Determine the (x, y) coordinate at the center of the cell enclosing the given text.  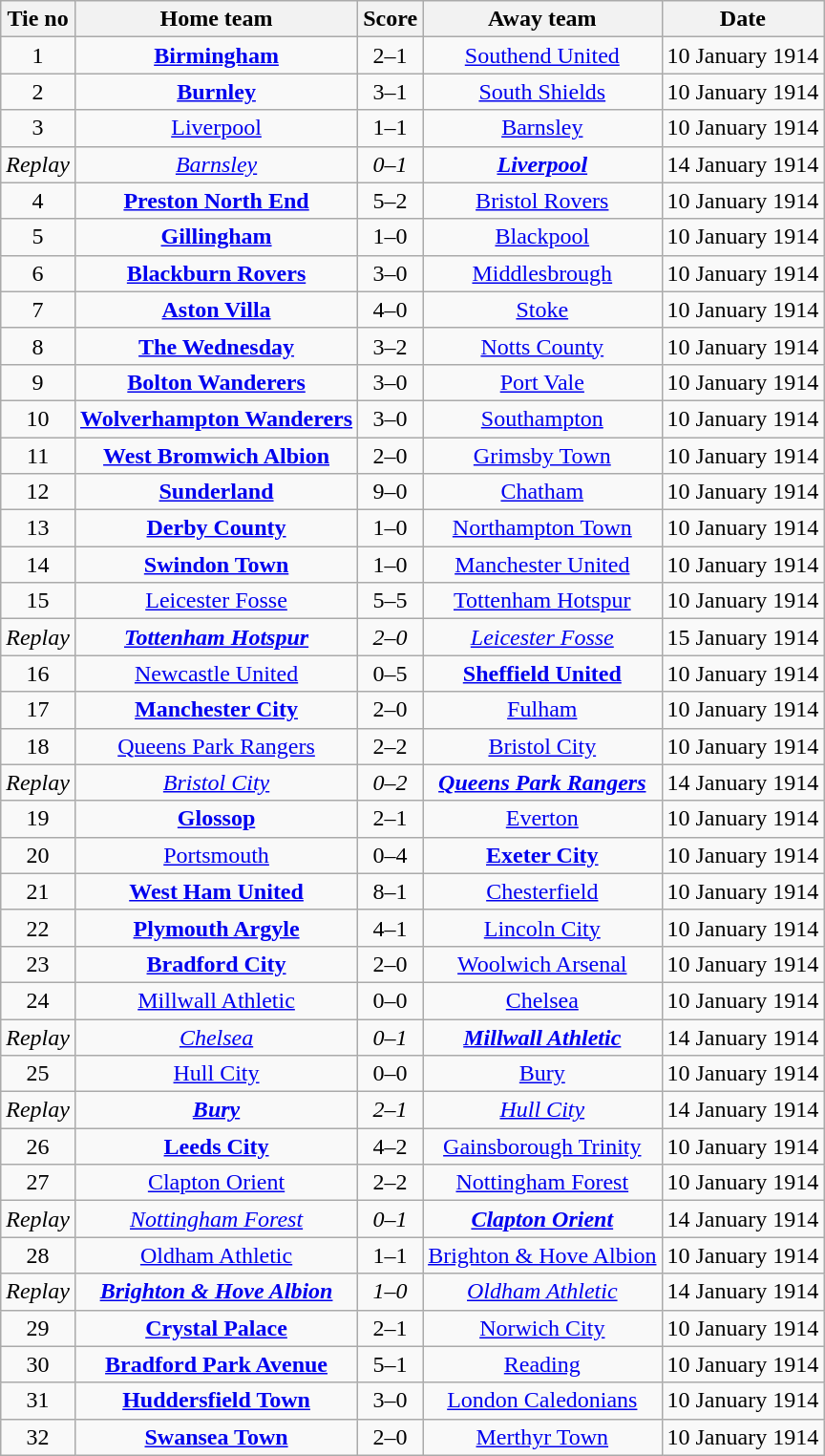
4–2 (391, 1146)
Sheffield United (542, 674)
Everton (542, 819)
21 (38, 891)
Fulham (542, 710)
Crystal Palace (216, 1328)
The Wednesday (216, 346)
2 (38, 92)
Gainsborough Trinity (542, 1146)
Portsmouth (216, 855)
11 (38, 456)
Woolwich Arsenal (542, 964)
Chatham (542, 492)
Stoke (542, 310)
9–0 (391, 492)
Plymouth Argyle (216, 928)
Bristol Rovers (542, 201)
Exeter City (542, 855)
Chesterfield (542, 891)
19 (38, 819)
3–1 (391, 92)
Blackpool (542, 237)
16 (38, 674)
Bolton Wanderers (216, 382)
23 (38, 964)
8–1 (391, 891)
17 (38, 710)
Newcastle United (216, 674)
Notts County (542, 346)
West Ham United (216, 891)
Southend United (542, 55)
Bradford City (216, 964)
Swindon Town (216, 565)
5–5 (391, 601)
15 (38, 601)
26 (38, 1146)
0–4 (391, 855)
Reading (542, 1364)
29 (38, 1328)
Tie no (38, 19)
4–1 (391, 928)
8 (38, 346)
Lincoln City (542, 928)
1 (38, 55)
Port Vale (542, 382)
Home team (216, 19)
Date (743, 19)
31 (38, 1401)
Manchester United (542, 565)
9 (38, 382)
14 (38, 565)
Away team (542, 19)
0–2 (391, 782)
15 January 1914 (743, 637)
18 (38, 746)
Glossop (216, 819)
Manchester City (216, 710)
Merthyr Town (542, 1437)
Birmingham (216, 55)
Aston Villa (216, 310)
25 (38, 1074)
22 (38, 928)
West Bromwich Albion (216, 456)
5–1 (391, 1364)
Score (391, 19)
4–0 (391, 310)
Leeds City (216, 1146)
0–5 (391, 674)
Sunderland (216, 492)
12 (38, 492)
24 (38, 1000)
27 (38, 1183)
3 (38, 128)
Grimsby Town (542, 456)
Middlesbrough (542, 273)
Southampton (542, 418)
30 (38, 1364)
Burnley (216, 92)
6 (38, 273)
Swansea Town (216, 1437)
32 (38, 1437)
10 (38, 418)
3–2 (391, 346)
7 (38, 310)
London Caledonians (542, 1401)
5–2 (391, 201)
20 (38, 855)
Blackburn Rovers (216, 273)
Huddersfield Town (216, 1401)
13 (38, 528)
Gillingham (216, 237)
Derby County (216, 528)
28 (38, 1255)
Northampton Town (542, 528)
Preston North End (216, 201)
Norwich City (542, 1328)
South Shields (542, 92)
4 (38, 201)
Wolverhampton Wanderers (216, 418)
Bradford Park Avenue (216, 1364)
5 (38, 237)
